Scan for the cell matching the given text and deliver its [X, Y] coordinate at center. 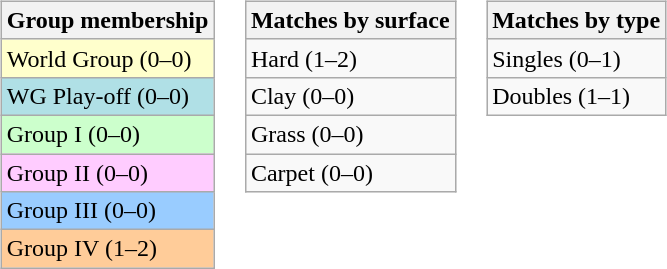
Singles (0–1) [576, 58]
Matches by surface [350, 20]
Group III (0–0) [108, 211]
Group membership [108, 20]
Group II (0–0) [108, 173]
Clay (0–0) [350, 96]
Group IV (1–2) [108, 249]
WG Play-off (0–0) [108, 96]
World Group (0–0) [108, 58]
Matches by type [576, 20]
Hard (1–2) [350, 58]
Group I (0–0) [108, 134]
Doubles (1–1) [576, 96]
Grass (0–0) [350, 134]
Carpet (0–0) [350, 173]
